Extract the [x, y] coordinate from the center of the cell holding the provided text.  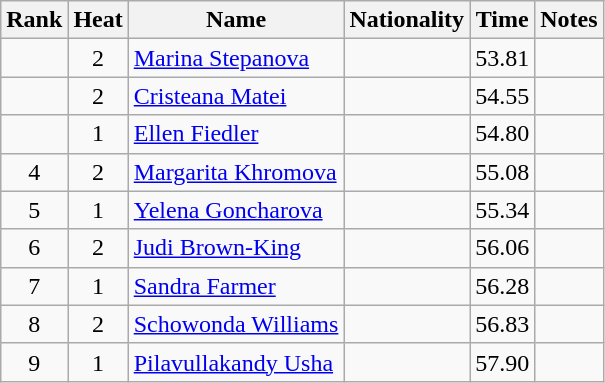
4 [34, 172]
57.90 [502, 362]
Schowonda Williams [236, 324]
56.06 [502, 248]
Sandra Farmer [236, 286]
Ellen Fiedler [236, 134]
55.34 [502, 210]
56.28 [502, 286]
Notes [569, 20]
Rank [34, 20]
Judi Brown-King [236, 248]
8 [34, 324]
Name [236, 20]
5 [34, 210]
Marina Stepanova [236, 58]
6 [34, 248]
55.08 [502, 172]
Heat [98, 20]
54.55 [502, 96]
53.81 [502, 58]
Time [502, 20]
9 [34, 362]
Pilavullakandy Usha [236, 362]
Cristeana Matei [236, 96]
Yelena Goncharova [236, 210]
Nationality [407, 20]
Margarita Khromova [236, 172]
56.83 [502, 324]
7 [34, 286]
54.80 [502, 134]
